Output the [x, y] coordinate of the center of the cell containing the given text.  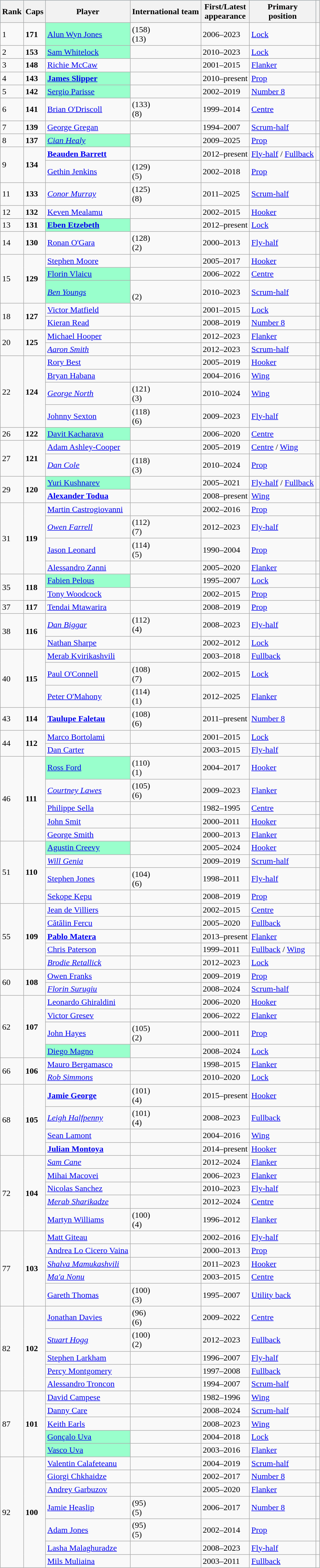
110 [35, 872]
40 [12, 678]
Rory Best [88, 362]
62 [12, 1027]
Gethin Jenkins [88, 171]
1982–1995 [225, 808]
7 [12, 127]
Peter O'Mahony [88, 696]
Danny Care [88, 1410]
121 [35, 458]
International team [165, 12]
Agustin Creevy [88, 848]
Fullback / Wing [283, 949]
Ronan O'Gara [88, 243]
Gareth Thomas [88, 1295]
2005–2024 [225, 848]
13 [12, 225]
George Smith [88, 835]
125 [35, 343]
(112) (7) [165, 527]
103 [35, 1269]
James Slipper [88, 78]
Kieran Read [88, 323]
Ma'a Nonu [88, 1277]
111 [35, 799]
12 [12, 212]
David Campese [88, 1397]
124 [35, 391]
29 [12, 490]
38 [12, 631]
Martin Castrogiovanni [88, 509]
(100) (4) [165, 1219]
2011–2025 [225, 194]
Vasco Uva [88, 1450]
Sean Lamont [88, 1136]
(110) (1) [165, 768]
141 [35, 109]
132 [35, 212]
31 [12, 538]
1996–2012 [225, 1219]
2003–2016 [225, 1450]
2004–2019 [225, 1463]
Lasha Malaghuradze [88, 1548]
1990–2004 [225, 549]
Rob Simmons [88, 1077]
2003–2011 [225, 1561]
Centre / Wing [283, 447]
118 [35, 587]
109 [35, 936]
108 [35, 983]
Mils Muliaina [88, 1561]
2006–2017 [225, 1508]
Andrea Lo Cicero Vaina [88, 1251]
2011–present [225, 719]
Matt Giteau [88, 1237]
137 [35, 140]
Primary position [283, 12]
Stuart Hogg [88, 1340]
1998–2011 [225, 879]
68 [12, 1120]
1982–1996 [225, 1397]
Mauro Bergamasco [88, 1064]
2009–2022 [225, 1317]
George North [88, 394]
Mihai Macovei [88, 1175]
Keven Mealamu [88, 212]
100 [35, 1512]
117 [35, 607]
Leonardo Ghiraldini [88, 1002]
Utility back [283, 1295]
Jonathan Davies [88, 1317]
2004–2018 [225, 1437]
2014–present [225, 1149]
Jean de Villiers [88, 910]
4 [12, 78]
2009–2025 [225, 140]
Andrey Garbuzov [88, 1490]
First/Latest appearance [225, 12]
Eben Etzebeth [88, 225]
Fabien Pelous [88, 581]
Rank [12, 12]
(105) (2) [165, 1033]
Jamie Heaslip [88, 1508]
87 [12, 1424]
Cătălin Fercu [88, 923]
14 [12, 243]
Valentin Calafeteanu [88, 1463]
Victor Matfield [88, 310]
Sekope Kepu [88, 897]
51 [12, 872]
2015–present [225, 1095]
Owen Farrell [88, 527]
Florin Vlaicu [88, 274]
116 [35, 631]
37 [12, 607]
(158) (13) [165, 34]
(100) (3) [165, 1295]
2010–present [225, 78]
171 [35, 34]
153 [35, 52]
Stephen Larkham [88, 1358]
2 [12, 52]
Alun Wyn Jones [88, 34]
Sergio Parisse [88, 91]
2005–2021 [225, 483]
77 [12, 1269]
114 [35, 719]
102 [35, 1348]
134 [35, 165]
Conor Murray [88, 194]
Stephen Moore [88, 261]
142 [35, 91]
1 [12, 34]
2002–2012 [225, 643]
Owen Franks [88, 976]
Stephen Jones [88, 879]
(105) (6) [165, 791]
20 [12, 343]
Chris Paterson [88, 949]
Marco Bortolami [88, 737]
George Gregan [88, 127]
(128) (2) [165, 243]
Gonçalo Uva [88, 1437]
Alexander Todua [88, 496]
Alessandro Zanni [88, 567]
Ross Ford [88, 768]
Davit Kacharava [88, 434]
1999–2011 [225, 949]
143 [35, 78]
(118) (6) [165, 416]
1997–2008 [225, 1371]
(2) [165, 292]
55 [12, 936]
11 [12, 194]
18 [12, 316]
(96) (6) [165, 1317]
Jason Leonard [88, 549]
107 [35, 1027]
(108) (7) [165, 673]
104 [35, 1193]
(125) (8) [165, 194]
129 [35, 279]
101 [35, 1424]
Bryan Habana [88, 376]
Dan Biggar [88, 625]
(112) (4) [165, 625]
Tony Woodcock [88, 594]
2012–2025 [225, 696]
Will Genia [88, 861]
Diego Magno [88, 1051]
(100) (2) [165, 1340]
Shalva Mamukashvili [88, 1264]
72 [12, 1193]
115 [35, 678]
Dan Cole [88, 465]
(114) (1) [165, 696]
Philippe Sella [88, 808]
Percy Montgomery [88, 1371]
Sam Whitelock [88, 52]
(121) (3) [165, 394]
92 [12, 1512]
(108) (6) [165, 719]
Courtney Lawes [88, 791]
2011–2023 [225, 1264]
5 [12, 91]
Adam Jones [88, 1530]
8 [12, 140]
Jamie George [88, 1095]
Taulupe Faletau [88, 719]
2004–2017 [225, 768]
112 [35, 743]
2005–2017 [225, 261]
Keith Earls [88, 1424]
(114) (5) [165, 549]
Leigh Halfpenny [88, 1118]
Brian O'Driscoll [88, 109]
15 [12, 279]
120 [35, 490]
44 [12, 743]
Pablo Matera [88, 936]
2013–present [225, 936]
106 [35, 1071]
(104) (6) [165, 879]
122 [35, 434]
3 [12, 65]
Merab Sharikadze [88, 1201]
Nicolas Sanchez [88, 1188]
Alessandro Troncon [88, 1384]
Yuri Kushnarev [88, 483]
Martyn Williams [88, 1219]
Giorgi Chkhaidze [88, 1477]
Victor Gresev [88, 1015]
2010–2020 [225, 1077]
Paul O'Connell [88, 673]
131 [35, 225]
2002–2018 [225, 171]
Dan Carter [88, 750]
22 [12, 391]
82 [12, 1348]
105 [35, 1120]
Julian Montoya [88, 1149]
John Hayes [88, 1033]
Florin Surugiu [88, 989]
119 [35, 538]
Ben Youngs [88, 292]
Nathan Sharpe [88, 643]
Johnny Sexton [88, 416]
Adam Ashley-Cooper [88, 447]
Richie McCaw [88, 65]
60 [12, 983]
2008–present [225, 496]
Tendai Mtawarira [88, 607]
26 [12, 434]
1998–2015 [225, 1064]
27 [12, 458]
66 [12, 1071]
John Smit [88, 821]
Brodie Retallick [88, 962]
130 [35, 243]
127 [35, 316]
Merab Kvirikashvili [88, 656]
Caps [35, 12]
(129) (5) [165, 171]
(118) (3) [165, 465]
1999–2014 [225, 109]
Beauden Barrett [88, 153]
Sam Cane [88, 1162]
9 [12, 165]
2002–2019 [225, 91]
Michael Hooper [88, 336]
133 [35, 194]
2002–2014 [225, 1530]
2003–2018 [225, 656]
35 [12, 587]
Aaron Smith [88, 349]
6 [12, 109]
139 [35, 127]
Player [88, 12]
(133) (8) [165, 109]
2002–2017 [225, 1477]
Cian Healy [88, 140]
148 [35, 65]
43 [12, 719]
1996–2007 [225, 1358]
46 [12, 799]
